For the text-containing cell, return its midpoint in [X, Y] coordinate format. 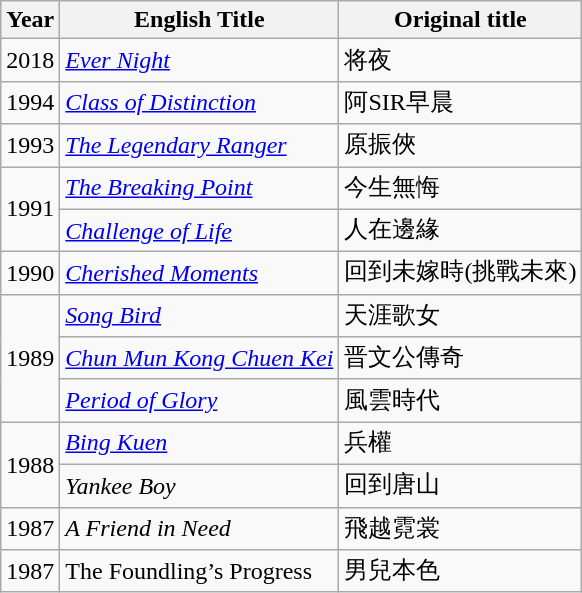
English Title [200, 20]
Original title [460, 20]
原振俠 [460, 146]
Song Bird [200, 316]
今生無悔 [460, 188]
兵權 [460, 444]
天涯歌女 [460, 316]
Bing Kuen [200, 444]
風雲時代 [460, 400]
1988 [30, 464]
人在邊緣 [460, 230]
Chun Mun Kong Chuen Kei [200, 358]
1991 [30, 208]
Year [30, 20]
1989 [30, 358]
1994 [30, 102]
The Foundling’s Progress [200, 572]
男兒本色 [460, 572]
2018 [30, 60]
1990 [30, 274]
将夜 [460, 60]
Period of Glory [200, 400]
飛越霓裳 [460, 528]
阿SIR早晨 [460, 102]
回到唐山 [460, 486]
Challenge of Life [200, 230]
The Legendary Ranger [200, 146]
Yankee Boy [200, 486]
Cherished Moments [200, 274]
The Breaking Point [200, 188]
1993 [30, 146]
回到未嫁時(挑戰未來) [460, 274]
晋文公傳奇 [460, 358]
Ever Night [200, 60]
Class of Distinction [200, 102]
A Friend in Need [200, 528]
